Provide the (X, Y) coordinate of the cell's center where the given text is located.  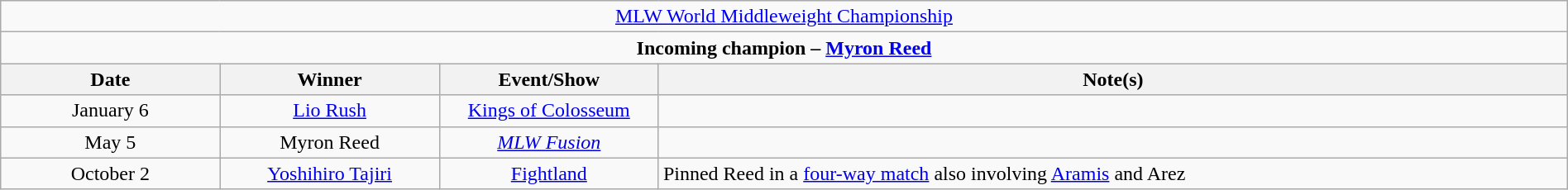
Myron Reed (329, 142)
October 2 (111, 173)
Note(s) (1113, 79)
Kings of Colosseum (549, 111)
May 5 (111, 142)
Date (111, 79)
Fightland (549, 173)
Yoshihiro Tajiri (329, 173)
Incoming champion – Myron Reed (784, 48)
Winner (329, 79)
January 6 (111, 111)
MLW Fusion (549, 142)
Lio Rush (329, 111)
Event/Show (549, 79)
MLW World Middleweight Championship (784, 17)
Pinned Reed in a four-way match also involving Aramis and Arez (1113, 173)
